Pinpoint the cell where the given text exists, returning its (X, Y) midpoint coordinate. 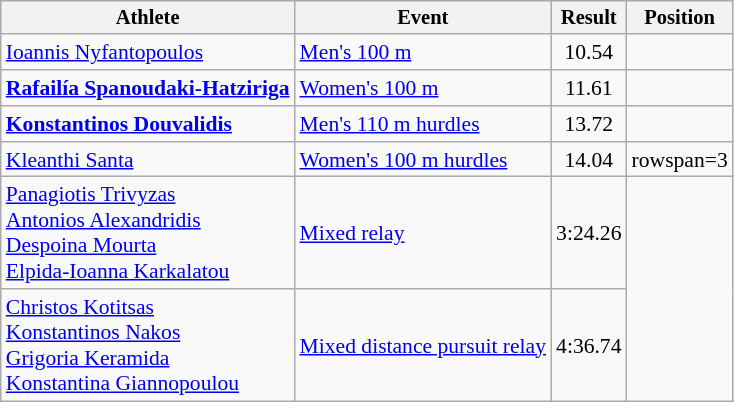
Athlete (148, 18)
Result (588, 18)
Women's 100 m hurdles (423, 160)
4:36.74 (588, 345)
Konstantinos Douvalidis (148, 124)
Event (423, 18)
rowspan=3 (680, 160)
Men's 100 m (423, 53)
Position (680, 18)
13.72 (588, 124)
11.61 (588, 88)
Panagiotis TrivyzasAntonios AlexandridisDespoina MourtaElpida-Ioanna Karkalatou (148, 233)
10.54 (588, 53)
14.04 (588, 160)
Women's 100 m (423, 88)
Mixed distance pursuit relay (423, 345)
Kleanthi Santa (148, 160)
Rafailía Spanoudaki-Hatziriga (148, 88)
Christos KotitsasKonstantinos NakosGrigoria KeramidaKonstantina Giannopoulou (148, 345)
Mixed relay (423, 233)
Men's 110 m hurdles (423, 124)
Ioannis Nyfantopoulos (148, 53)
3:24.26 (588, 233)
